Output the [X, Y] coordinate of the center of the cell containing the given text.  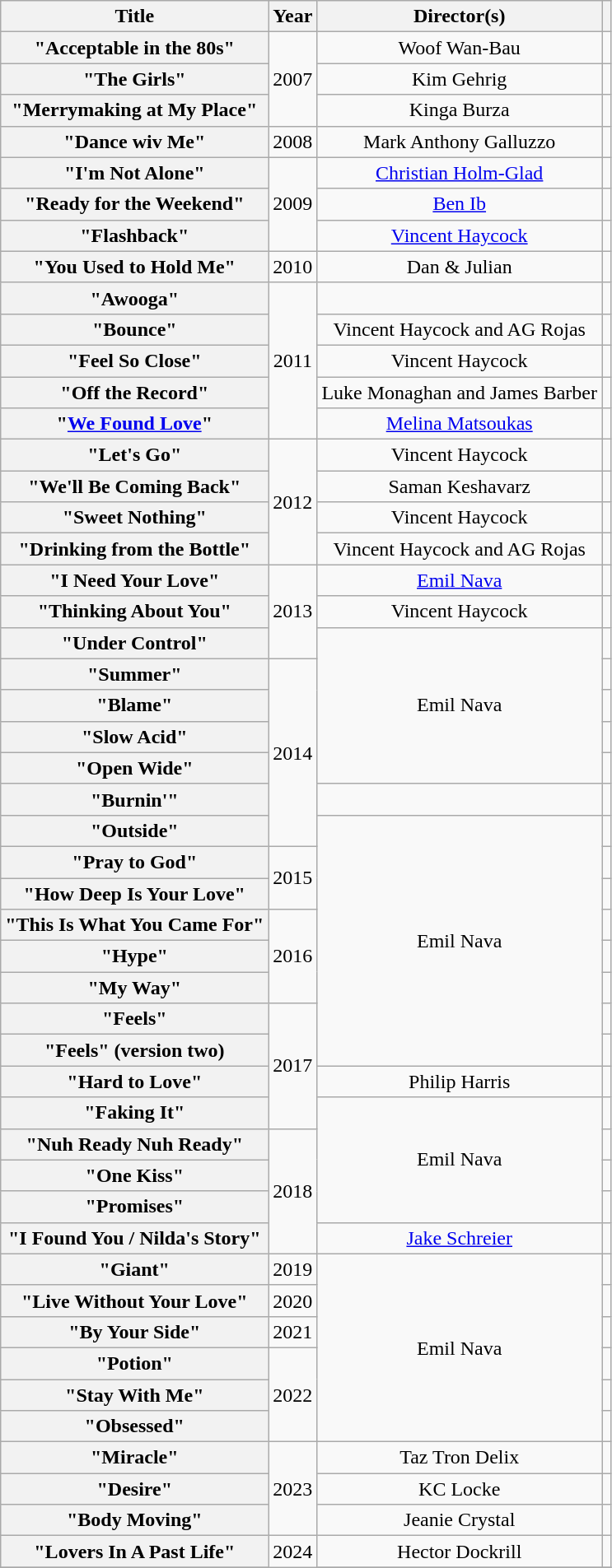
"Outside" [135, 831]
Kim Gehrig [460, 79]
"Bounce" [135, 329]
"Dance wiv Me" [135, 142]
"Body Moving" [135, 1520]
Mark Anthony Galluzzo [460, 142]
"Off the Record" [135, 393]
Melina Matsoukas [460, 424]
"Hard to Love" [135, 1082]
"Burnin'" [135, 799]
"Feels" (version two) [135, 1050]
"Ready for the Weekend" [135, 204]
"How Deep Is Your Love" [135, 893]
Jake Schreier [460, 1238]
"Slow Acid" [135, 737]
"Sweet Nothing" [135, 518]
2021 [293, 1332]
2020 [293, 1300]
"Awooga" [135, 298]
2007 [293, 79]
"Potion" [135, 1363]
2023 [293, 1489]
2011 [293, 361]
"Nuh Ready Nuh Ready" [135, 1144]
"This Is What You Came For" [135, 925]
2022 [293, 1394]
Jeanie Crystal [460, 1520]
"Thinking About You" [135, 612]
"Live Without Your Love" [135, 1300]
Year [293, 16]
"Under Control" [135, 643]
"Open Wide" [135, 768]
"Giant" [135, 1269]
Christian Holm-Glad [460, 173]
Taz Tron Delix [460, 1458]
2017 [293, 1066]
"Summer" [135, 674]
"Promises" [135, 1207]
2010 [293, 267]
"By Your Side" [135, 1332]
Woof Wan-Bau [460, 48]
2008 [293, 142]
"Desire" [135, 1489]
"Feels" [135, 1019]
2015 [293, 877]
2024 [293, 1552]
"Merrymaking at My Place" [135, 110]
KC Locke [460, 1489]
"Stay With Me" [135, 1395]
2014 [293, 752]
"I'm Not Alone" [135, 173]
"Blame" [135, 705]
"Feel So Close" [135, 361]
"Let's Go" [135, 455]
"One Kiss" [135, 1175]
Kinga Burza [460, 110]
2019 [293, 1269]
"I Need Your Love" [135, 580]
"We'll Be Coming Back" [135, 486]
2009 [293, 204]
Philip Harris [460, 1082]
2012 [293, 502]
Hector Dockrill [460, 1552]
"I Found You / Nilda's Story" [135, 1238]
"Pray to God" [135, 862]
2013 [293, 612]
Saman Keshavarz [460, 486]
"Flashback" [135, 235]
"Hype" [135, 956]
Luke Monaghan and James Barber [460, 393]
"My Way" [135, 988]
"Miracle" [135, 1458]
2016 [293, 956]
2018 [293, 1191]
"The Girls" [135, 79]
"Drinking from the Bottle" [135, 549]
Dan & Julian [460, 267]
"Faking It" [135, 1113]
Ben Ib [460, 204]
"Lovers In A Past Life" [135, 1552]
"You Used to Hold Me" [135, 267]
Title [135, 16]
"We Found Love" [135, 424]
"Acceptable in the 80s" [135, 48]
Director(s) [460, 16]
"Obsessed" [135, 1426]
